Provide the [X, Y] coordinate of the cell's center where the given text is located.  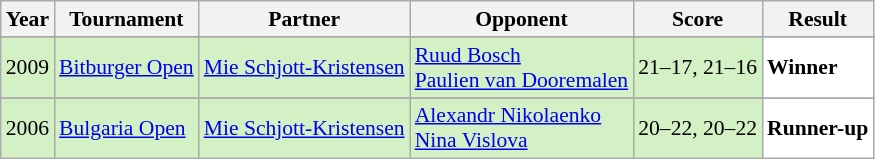
Bitburger Open [126, 68]
Score [698, 19]
Result [818, 19]
2009 [28, 68]
Ruud Bosch Paulien van Dooremalen [522, 68]
Year [28, 19]
Winner [818, 68]
Bulgaria Open [126, 128]
Alexandr Nikolaenko Nina Vislova [522, 128]
20–22, 20–22 [698, 128]
21–17, 21–16 [698, 68]
Runner-up [818, 128]
Tournament [126, 19]
Opponent [522, 19]
2006 [28, 128]
Partner [304, 19]
